From the cell containing the given text, extract its center point as (x, y) coordinate. 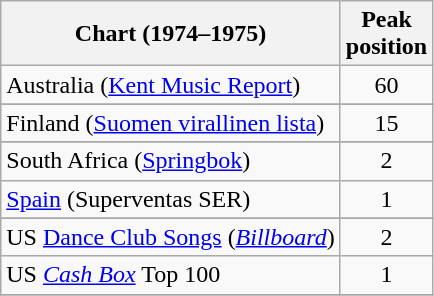
Spain (Superventas SER) (171, 199)
South Africa (Springbok) (171, 161)
Peakposition (386, 34)
Chart (1974–1975) (171, 34)
US Dance Club Songs (Billboard) (171, 237)
US Cash Box Top 100 (171, 275)
60 (386, 85)
15 (386, 123)
Finland (Suomen virallinen lista) (171, 123)
Australia (Kent Music Report) (171, 85)
